Find where the given text appears and provide that cell's center as [X, Y] coordinate. 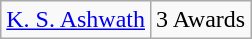
K. S. Ashwath [76, 20]
3 Awards [200, 20]
